Determine the [x, y] coordinate at the center of the cell enclosing the given text.  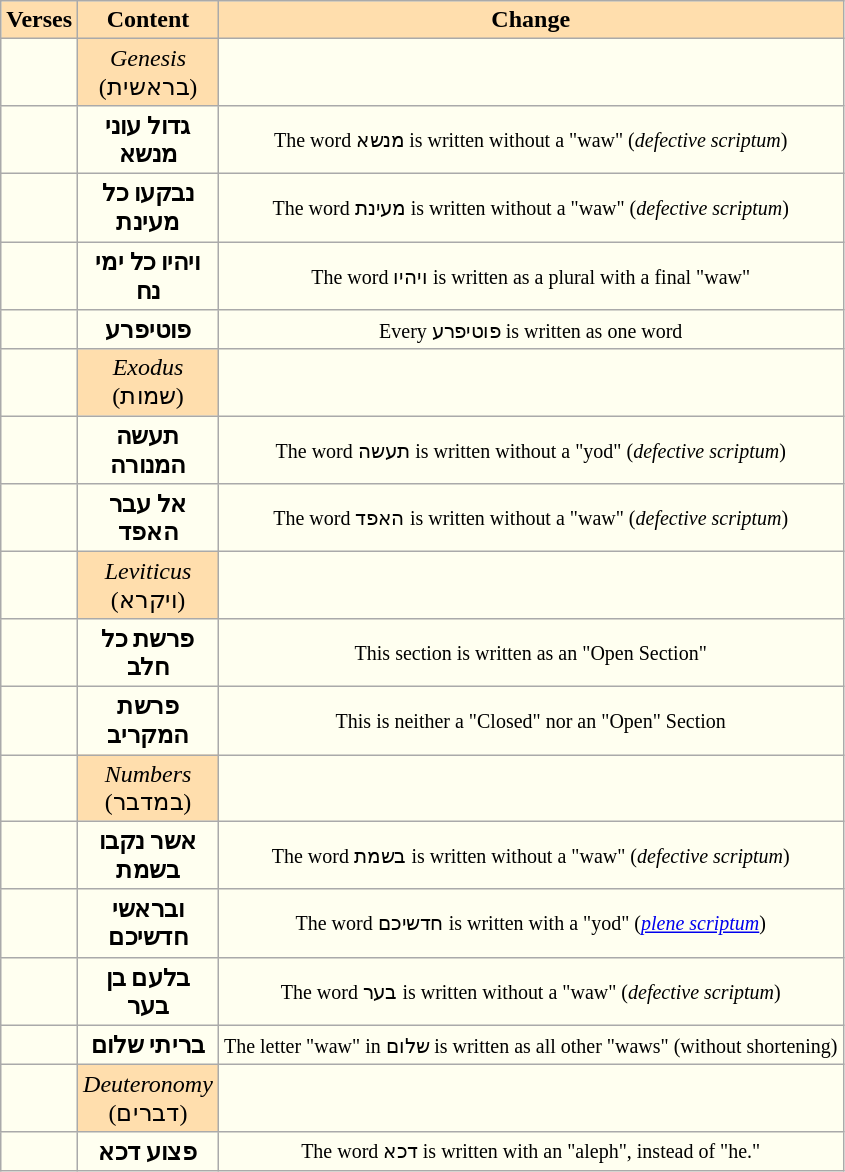
נבקעו כל מעינת [148, 207]
The letter "waw" in שלום is written as all other "waws" (without shortening) [530, 1045]
פרשת כל חלב [148, 652]
Deuteronomy (דברים) [148, 1098]
Leviticus (ויקרא) [148, 586]
Change [530, 20]
Every פוטיפרע is written as one word [530, 330]
בריתי שלום [148, 1045]
Numbers (במדבר) [148, 788]
פוטיפרע [148, 330]
תעשה המנורה [148, 450]
The word דכא is written with an "aleph", instead of "he." [530, 1151]
ובראשי חדשיכם [148, 923]
The word האפד is written without a "waw" (defective scriptum) [530, 518]
גדול עוני מנשא [148, 139]
Exodus (שמות) [148, 382]
The word חדשיכם is written with a "yod" (plene scriptum) [530, 923]
The word מעינת is written without a "waw" (defective scriptum) [530, 207]
This section is written as an "Open Section" [530, 652]
The word בער is written without a "waw" (defective scriptum) [530, 991]
Verses [40, 20]
בלעם בן בער [148, 991]
אשר נקבו בשמת [148, 855]
אל עבר האפד [148, 518]
פצוע דכא [148, 1151]
The word ויהיו is written as a plural with a final "waw" [530, 276]
פרשת המקריב [148, 720]
ויהיו כל ימי נח [148, 276]
Genesis (בראשית) [148, 72]
The word בשמת is written without a "waw" (defective scriptum) [530, 855]
This is neither a "Closed" nor an "Open" Section [530, 720]
Content [148, 20]
The word מנשא is written without a "waw" (defective scriptum) [530, 139]
The word תעשה is written without a "yod" (defective scriptum) [530, 450]
